Search for the cell housing the specified text and yield its (x, y) center coordinate. 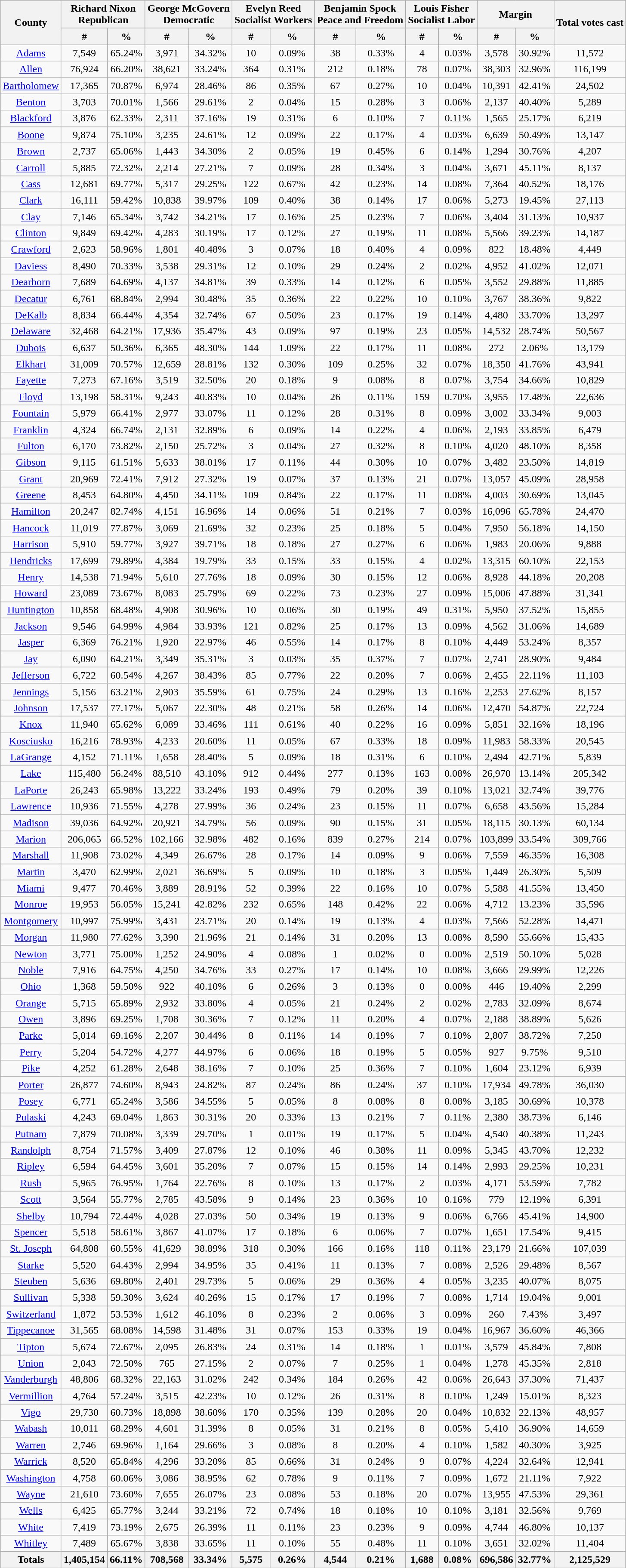
DeKalb (31, 315)
22.13% (534, 1412)
38.60% (210, 1412)
14,471 (590, 921)
71.55% (126, 806)
10,838 (167, 200)
4,450 (167, 495)
1,405,154 (84, 1560)
36.69% (210, 872)
4,744 (496, 1527)
21.11% (534, 1478)
14,150 (590, 528)
50.49% (534, 135)
121 (251, 626)
21,610 (84, 1494)
4,243 (84, 1117)
15.01% (534, 1396)
29.61% (210, 102)
Vermillion (31, 1396)
2,253 (496, 691)
4,171 (496, 1183)
32.77% (534, 1560)
5,289 (590, 102)
51 (336, 512)
24.82% (210, 1085)
2,648 (167, 1068)
25.72% (210, 446)
38.01% (210, 462)
Warren (31, 1445)
12,071 (590, 266)
Greene (31, 495)
16,967 (496, 1330)
27.21% (210, 167)
19.40% (534, 986)
48,957 (590, 1412)
2,741 (496, 659)
61 (251, 691)
Steuben (31, 1281)
21.66% (534, 1248)
5,566 (496, 233)
11,940 (84, 724)
74.60% (126, 1085)
7,559 (496, 855)
48,806 (84, 1380)
11,983 (496, 741)
Wabash (31, 1429)
0.44% (292, 774)
65.84% (126, 1461)
28.74% (534, 331)
1,708 (167, 1019)
66.52% (126, 839)
33.46% (210, 724)
8,357 (590, 642)
40.83% (210, 397)
36 (251, 806)
Totals (31, 1560)
4,562 (496, 626)
4,984 (167, 626)
Hamilton (31, 512)
27.62% (534, 691)
65.98% (126, 790)
Benton (31, 102)
Bartholomew (31, 86)
29.70% (210, 1134)
2,131 (167, 429)
0.29% (381, 691)
0.84% (292, 495)
912 (251, 774)
40.38% (534, 1134)
79.89% (126, 561)
60.73% (126, 1412)
23,179 (496, 1248)
Rush (31, 1183)
9,484 (590, 659)
Johnson (31, 708)
63.21% (126, 691)
9,510 (590, 1052)
28,958 (590, 479)
232 (251, 904)
45.84% (534, 1347)
27.87% (210, 1150)
Warrick (31, 1461)
3,771 (84, 954)
9,477 (84, 888)
6,722 (84, 675)
Cass (31, 184)
36.90% (534, 1429)
4,540 (496, 1134)
34.81% (210, 282)
102,166 (167, 839)
Elkhart (31, 364)
4,278 (167, 806)
George McGovernDemocratic (188, 15)
64.75% (126, 970)
7,922 (590, 1478)
7,808 (590, 1347)
29.73% (210, 1281)
Whitley (31, 1543)
20,545 (590, 741)
Putnam (31, 1134)
7,364 (496, 184)
17.54% (534, 1232)
Fulton (31, 446)
64.80% (126, 495)
72.32% (126, 167)
65.78% (534, 512)
3,666 (496, 970)
16,096 (496, 512)
38.36% (534, 299)
29.66% (210, 1445)
38,303 (496, 69)
46.80% (534, 1527)
70.08% (126, 1134)
7,250 (590, 1036)
10,832 (496, 1412)
16 (422, 724)
115,480 (84, 774)
9,849 (84, 233)
54.87% (534, 708)
Ohio (31, 986)
8,928 (496, 577)
14,659 (590, 1429)
318 (251, 1248)
26,243 (84, 790)
118 (422, 1248)
0.82% (292, 626)
309,766 (590, 839)
122 (251, 184)
11,908 (84, 855)
69.25% (126, 1019)
31,565 (84, 1330)
8,075 (590, 1281)
73.19% (126, 1527)
68.84% (126, 299)
90 (336, 823)
8,083 (167, 593)
8,567 (590, 1265)
43.10% (210, 774)
32,468 (84, 331)
2,818 (590, 1363)
22.97% (210, 642)
44.97% (210, 1052)
27.32% (210, 479)
2,675 (167, 1527)
43.56% (534, 806)
26,643 (496, 1380)
33.54% (534, 839)
28.81% (210, 364)
132 (251, 364)
59.77% (126, 544)
3,889 (167, 888)
170 (251, 1412)
13,955 (496, 1494)
45.35% (534, 1363)
3,671 (496, 167)
5,028 (590, 954)
3,651 (496, 1543)
3,339 (167, 1134)
68.48% (126, 610)
9,822 (590, 299)
4,151 (167, 512)
5,410 (496, 1429)
2,150 (167, 446)
3,404 (496, 216)
20.60% (210, 741)
1,688 (422, 1560)
20,208 (590, 577)
28.40% (210, 757)
6,637 (84, 348)
Madison (31, 823)
4,296 (167, 1461)
19,953 (84, 904)
10,231 (590, 1167)
11,103 (590, 675)
6,939 (590, 1068)
6,639 (496, 135)
20,247 (84, 512)
40 (336, 724)
42.23% (210, 1396)
3,579 (496, 1347)
8,137 (590, 167)
6,766 (496, 1216)
65.06% (126, 151)
59.42% (126, 200)
44.18% (534, 577)
12.19% (534, 1199)
33.85% (534, 429)
58.96% (126, 250)
3,497 (590, 1314)
6,479 (590, 429)
4,544 (336, 1560)
75.00% (126, 954)
62.99% (126, 872)
Hendricks (31, 561)
10,936 (84, 806)
2,311 (167, 118)
26.67% (210, 855)
2,207 (167, 1036)
7,655 (167, 1494)
159 (422, 397)
45.09% (534, 479)
Wayne (31, 1494)
59.30% (126, 1298)
153 (336, 1330)
78.93% (126, 741)
364 (251, 69)
Tippecanoe (31, 1330)
69.77% (126, 184)
42.82% (210, 904)
6,391 (590, 1199)
4,267 (167, 675)
5,509 (590, 872)
4,324 (84, 429)
35.47% (210, 331)
3,244 (167, 1510)
7,419 (84, 1527)
Boone (31, 135)
10,378 (590, 1101)
33.80% (210, 1003)
Parke (31, 1036)
3,470 (84, 872)
3,925 (590, 1445)
Wells (31, 1510)
3,185 (496, 1101)
4,224 (496, 1461)
65.67% (126, 1543)
45.11% (534, 167)
2,193 (496, 429)
53 (336, 1494)
Brown (31, 151)
36.60% (534, 1330)
Allen (31, 69)
2,188 (496, 1019)
Owen (31, 1019)
Martin (31, 872)
27.15% (210, 1363)
Knox (31, 724)
4,952 (496, 266)
62 (251, 1478)
8,490 (84, 266)
16,111 (84, 200)
3,409 (167, 1150)
14,598 (167, 1330)
25.17% (534, 118)
8,453 (84, 495)
Orange (31, 1003)
14,187 (590, 233)
26.07% (210, 1494)
53.53% (126, 1314)
3,431 (167, 921)
8,323 (590, 1396)
60.06% (126, 1478)
18,350 (496, 364)
11,404 (590, 1543)
71,437 (590, 1380)
Clinton (31, 233)
61.28% (126, 1068)
3,482 (496, 462)
20.06% (534, 544)
23.12% (534, 1068)
18,196 (590, 724)
9,415 (590, 1232)
0.70% (458, 397)
2,380 (496, 1117)
5,518 (84, 1232)
0.32% (381, 446)
Margin (515, 15)
60.55% (126, 1248)
Marshall (31, 855)
77.62% (126, 937)
Hancock (31, 528)
0.55% (292, 642)
65.62% (126, 724)
LaPorte (31, 790)
St. Joseph (31, 1248)
10,937 (590, 216)
103,899 (496, 839)
7,273 (84, 380)
73.02% (126, 855)
15,006 (496, 593)
69.96% (126, 1445)
33.70% (534, 315)
1,249 (496, 1396)
10,011 (84, 1429)
16,216 (84, 741)
Posey (31, 1101)
30.19% (210, 233)
7,489 (84, 1543)
33.21% (210, 1510)
18.48% (534, 250)
27,113 (590, 200)
50.10% (534, 954)
24.61% (210, 135)
13,045 (590, 495)
3,955 (496, 397)
38.73% (534, 1117)
53.59% (534, 1183)
72.67% (126, 1347)
3,742 (167, 216)
43.58% (210, 1199)
Perry (31, 1052)
41.07% (210, 1232)
41.55% (534, 888)
144 (251, 348)
4,758 (84, 1478)
37.30% (534, 1380)
3,838 (167, 1543)
30.76% (534, 151)
927 (496, 1052)
Union (31, 1363)
32.09% (534, 1003)
Spencer (31, 1232)
0.78% (292, 1478)
34.79% (210, 823)
77.17% (126, 708)
15,241 (167, 904)
4,252 (84, 1068)
Lawrence (31, 806)
71.11% (126, 757)
75.99% (126, 921)
4,764 (84, 1396)
3,754 (496, 380)
38.43% (210, 675)
446 (496, 986)
1,368 (84, 986)
5,520 (84, 1265)
Montgomery (31, 921)
5,674 (84, 1347)
Ripley (31, 1167)
59.50% (126, 986)
Floyd (31, 397)
77.87% (126, 528)
79 (336, 790)
5,610 (167, 577)
30.31% (210, 1117)
56.18% (534, 528)
54.72% (126, 1052)
31.02% (210, 1380)
10,997 (84, 921)
Decatur (31, 299)
Grant (31, 479)
18,115 (496, 823)
17,934 (496, 1085)
10,137 (590, 1527)
3,519 (167, 380)
5,885 (84, 167)
Jasper (31, 642)
23.50% (534, 462)
5,950 (496, 610)
22.76% (210, 1183)
9,003 (590, 413)
Clark (31, 200)
41.76% (534, 364)
66.44% (126, 315)
32.64% (534, 1461)
69.04% (126, 1117)
Total votes cast (590, 22)
56.24% (126, 774)
2,993 (496, 1167)
2,214 (167, 167)
708,568 (167, 1560)
3,601 (167, 1167)
9,001 (590, 1298)
73.82% (126, 446)
62.33% (126, 118)
Switzerland (31, 1314)
7,879 (84, 1134)
3,624 (167, 1298)
482 (251, 839)
277 (336, 774)
9.75% (534, 1052)
Evelyn ReedSocialist Workers (274, 15)
0.75% (292, 691)
3,971 (167, 53)
26,970 (496, 774)
72.50% (126, 1363)
48.30% (210, 348)
8,943 (167, 1085)
72.44% (126, 1216)
Vanderburgh (31, 1380)
6,219 (590, 118)
1,582 (496, 1445)
4,283 (167, 233)
Scott (31, 1199)
5,156 (84, 691)
22,153 (590, 561)
67.16% (126, 380)
County (31, 22)
839 (336, 839)
Randolph (31, 1150)
58 (336, 708)
48.10% (534, 446)
52.28% (534, 921)
24,502 (590, 86)
45.41% (534, 1216)
6,761 (84, 299)
3,181 (496, 1510)
Jefferson (31, 675)
32.16% (534, 724)
40.07% (534, 1281)
163 (422, 774)
35.59% (210, 691)
21.69% (210, 528)
Jackson (31, 626)
8,590 (496, 937)
0.65% (292, 904)
29.88% (534, 282)
44 (336, 462)
11,980 (84, 937)
47.88% (534, 593)
46,366 (590, 1330)
Porter (31, 1085)
33.20% (210, 1461)
26.83% (210, 1347)
3,767 (496, 299)
72.41% (126, 479)
13,222 (167, 790)
5,839 (590, 757)
13,057 (496, 479)
2,043 (84, 1363)
1,863 (167, 1117)
6,146 (590, 1117)
7,549 (84, 53)
32.89% (210, 429)
5,014 (84, 1036)
9,888 (590, 544)
9,243 (167, 397)
73 (336, 593)
13,450 (590, 888)
7,912 (167, 479)
35.20% (210, 1167)
12,226 (590, 970)
56 (251, 823)
48 (251, 708)
25.79% (210, 593)
White (31, 1527)
2,519 (496, 954)
4,349 (167, 855)
43,941 (590, 364)
LaGrange (31, 757)
34.11% (210, 495)
5,715 (84, 1003)
4,480 (496, 315)
0.45% (381, 151)
31.13% (534, 216)
Tipton (31, 1347)
779 (496, 1199)
214 (422, 839)
49 (422, 610)
39.71% (210, 544)
40.40% (534, 102)
1,801 (167, 250)
14,538 (84, 577)
30.48% (210, 299)
2,526 (496, 1265)
5,204 (84, 1052)
66.74% (126, 429)
29.99% (534, 970)
38,621 (167, 69)
13,198 (84, 397)
2,401 (167, 1281)
4,712 (496, 904)
Starke (31, 1265)
Gibson (31, 462)
46.10% (210, 1314)
31,341 (590, 593)
66.20% (126, 69)
55.77% (126, 1199)
60.10% (534, 561)
33.93% (210, 626)
Harrison (31, 544)
56.05% (126, 904)
22.11% (534, 675)
76,924 (84, 69)
193 (251, 790)
0.74% (292, 1510)
58.61% (126, 1232)
1,164 (167, 1445)
2,125,529 (590, 1560)
Richard NixonRepublican (103, 15)
2,737 (84, 151)
2,903 (167, 691)
73.60% (126, 1494)
1.09% (292, 348)
4,908 (167, 610)
6,974 (167, 86)
35.31% (210, 659)
23,089 (84, 593)
32.98% (210, 839)
2,977 (167, 413)
Newton (31, 954)
3,703 (84, 102)
212 (336, 69)
Fayette (31, 380)
34.76% (210, 970)
Fountain (31, 413)
23.71% (210, 921)
68.32% (126, 1380)
13.23% (534, 904)
5,636 (84, 1281)
Vigo (31, 1412)
64.92% (126, 823)
1,764 (167, 1183)
6,170 (84, 446)
10,794 (84, 1216)
22,724 (590, 708)
50 (251, 1216)
13,147 (590, 135)
Henry (31, 577)
Sullivan (31, 1298)
55 (336, 1543)
Daviess (31, 266)
68.29% (126, 1429)
46.35% (534, 855)
1,278 (496, 1363)
148 (336, 904)
2,807 (496, 1036)
9,874 (84, 135)
2,623 (84, 250)
41.02% (534, 266)
Benjamin SpockPeace and Freedom (360, 15)
17,365 (84, 86)
11,019 (84, 528)
30.13% (534, 823)
75.10% (126, 135)
64.69% (126, 282)
6,771 (84, 1101)
12,659 (167, 364)
34.32% (210, 53)
38.16% (210, 1068)
47.53% (534, 1494)
4,020 (496, 446)
5,338 (84, 1298)
38.95% (210, 1478)
0.48% (381, 1543)
64,808 (84, 1248)
4,354 (167, 315)
39,776 (590, 790)
Washington (31, 1478)
21.96% (210, 937)
Jennings (31, 691)
9,546 (84, 626)
1,443 (167, 151)
822 (496, 250)
260 (496, 1314)
5,910 (84, 544)
3,515 (167, 1396)
50.36% (126, 348)
272 (496, 348)
14,532 (496, 331)
69 (251, 593)
8,674 (590, 1003)
39,036 (84, 823)
20,921 (167, 823)
42.71% (534, 757)
88,510 (167, 774)
1,872 (84, 1314)
30.44% (210, 1036)
0.39% (292, 888)
Shelby (31, 1216)
12,941 (590, 1461)
3,390 (167, 937)
1,658 (167, 757)
41,629 (167, 1248)
13,021 (496, 790)
13,315 (496, 561)
42.41% (534, 86)
12,232 (590, 1150)
34.21% (210, 216)
922 (167, 986)
10,858 (84, 610)
2,785 (167, 1199)
27.76% (210, 577)
57.24% (126, 1396)
26,877 (84, 1085)
82.74% (126, 512)
Delaware (31, 331)
765 (167, 1363)
34.66% (534, 380)
1,604 (496, 1068)
29,361 (590, 1494)
55.66% (534, 937)
2,095 (167, 1347)
5,626 (590, 1019)
0.66% (292, 1461)
5,067 (167, 708)
Crawford (31, 250)
1,672 (496, 1478)
14,900 (590, 1216)
Marion (31, 839)
18,176 (590, 184)
0.41% (292, 1265)
12,681 (84, 184)
10,829 (590, 380)
14,819 (590, 462)
58.33% (534, 741)
4,207 (590, 151)
32.96% (534, 69)
32.56% (534, 1510)
18,898 (167, 1412)
70.33% (126, 266)
30.92% (534, 53)
70.01% (126, 102)
7,916 (84, 970)
8,157 (590, 691)
1,449 (496, 872)
3,538 (167, 266)
9,115 (84, 462)
2,494 (496, 757)
0.38% (381, 1150)
26.30% (534, 872)
1,651 (496, 1232)
33.07% (210, 413)
71.57% (126, 1150)
24,470 (590, 512)
11,572 (590, 53)
71.94% (126, 577)
32.02% (534, 1543)
16,308 (590, 855)
3,876 (84, 118)
76.21% (126, 642)
65.77% (126, 1510)
11,885 (590, 282)
53.24% (534, 642)
87 (251, 1085)
73.67% (126, 593)
0.77% (292, 675)
8,754 (84, 1150)
4,028 (167, 1216)
31.39% (210, 1429)
50,567 (590, 331)
70.57% (126, 364)
0.49% (292, 790)
69.42% (126, 233)
4,137 (167, 282)
7,689 (84, 282)
116,199 (590, 69)
205,342 (590, 774)
Clay (31, 216)
13,297 (590, 315)
3,896 (84, 1019)
111 (251, 724)
66.11% (126, 1560)
70.46% (126, 888)
Pike (31, 1068)
13,179 (590, 348)
19.04% (534, 1298)
2,299 (590, 986)
2.06% (534, 348)
10,391 (496, 86)
43 (251, 331)
3,002 (496, 413)
31.06% (534, 626)
7,782 (590, 1183)
4,152 (84, 757)
6,369 (84, 642)
1,920 (167, 642)
7.43% (534, 1314)
32.50% (210, 380)
39.23% (534, 233)
22,163 (167, 1380)
14,689 (590, 626)
Monroe (31, 904)
76.95% (126, 1183)
69.80% (126, 1281)
52 (251, 888)
33.65% (210, 1543)
0.37% (381, 659)
Dearborn (31, 282)
8,520 (84, 1461)
60,134 (590, 823)
2,746 (84, 1445)
17.48% (534, 397)
97 (336, 331)
5,345 (496, 1150)
29.31% (210, 266)
1,252 (167, 954)
1,566 (167, 102)
7,950 (496, 528)
3,349 (167, 659)
40.52% (534, 184)
3,578 (496, 53)
27.03% (210, 1216)
78 (422, 69)
5,851 (496, 724)
4,250 (167, 970)
34.30% (210, 151)
5,979 (84, 413)
43.70% (534, 1150)
8,834 (84, 315)
31,009 (84, 364)
1,714 (496, 1298)
38.72% (534, 1036)
7,566 (496, 921)
17,699 (84, 561)
60.54% (126, 675)
3,086 (167, 1478)
6,425 (84, 1510)
5,273 (496, 200)
39.97% (210, 200)
5,633 (167, 462)
40.10% (210, 986)
0.61% (292, 724)
34.55% (210, 1101)
64.43% (126, 1265)
65.89% (126, 1003)
58.31% (126, 397)
40.48% (210, 250)
30.36% (210, 1019)
4,233 (167, 741)
Kosciusko (31, 741)
139 (336, 1412)
22,636 (590, 397)
2,021 (167, 872)
Franklin (31, 429)
6,365 (167, 348)
Morgan (31, 937)
28.91% (210, 888)
Carroll (31, 167)
Louis FisherSocialist Labor (441, 15)
19.45% (534, 200)
6,658 (496, 806)
17,936 (167, 331)
68.08% (126, 1330)
3,586 (167, 1101)
4,601 (167, 1429)
37.52% (534, 610)
65.34% (126, 216)
166 (336, 1248)
7,146 (84, 216)
11,243 (590, 1134)
0.50% (292, 315)
49.78% (534, 1085)
6,594 (84, 1167)
9,769 (590, 1510)
3,867 (167, 1232)
22.30% (210, 708)
Lake (31, 774)
37.16% (210, 118)
61.51% (126, 462)
19.79% (210, 561)
28.46% (210, 86)
26.39% (210, 1527)
34.95% (210, 1265)
3,552 (496, 282)
24.90% (210, 954)
Noble (31, 970)
2,783 (496, 1003)
27.99% (210, 806)
31.48% (210, 1330)
4,003 (496, 495)
36,030 (590, 1085)
6,089 (167, 724)
30.96% (210, 610)
3,069 (167, 528)
1,565 (496, 118)
64.99% (126, 626)
15,284 (590, 806)
5,588 (496, 888)
5,965 (84, 1183)
13.14% (534, 774)
6,090 (84, 659)
242 (251, 1380)
2,455 (496, 675)
70.87% (126, 86)
35,596 (590, 904)
3,564 (84, 1199)
72 (251, 1510)
Huntington (31, 610)
2,932 (167, 1003)
1,612 (167, 1314)
Pulaski (31, 1117)
4,277 (167, 1052)
8,358 (590, 446)
184 (336, 1380)
2,137 (496, 102)
0.42% (381, 904)
Dubois (31, 348)
28.90% (534, 659)
1,294 (496, 151)
Blackford (31, 118)
107,039 (590, 1248)
Adams (31, 53)
29.48% (534, 1265)
Miami (31, 888)
206,065 (84, 839)
69.16% (126, 1036)
15,855 (590, 610)
15,435 (590, 937)
4,384 (167, 561)
Howard (31, 593)
16.96% (210, 512)
5,317 (167, 184)
40.30% (534, 1445)
5,575 (251, 1560)
3,927 (167, 544)
17,537 (84, 708)
20,969 (84, 479)
696,586 (496, 1560)
66.41% (126, 413)
64.45% (126, 1167)
Jay (31, 659)
12,470 (496, 708)
40.26% (210, 1298)
29,730 (84, 1412)
0.67% (292, 184)
1,983 (496, 544)
